Find where the given text appears and provide that cell's center as (x, y) coordinate. 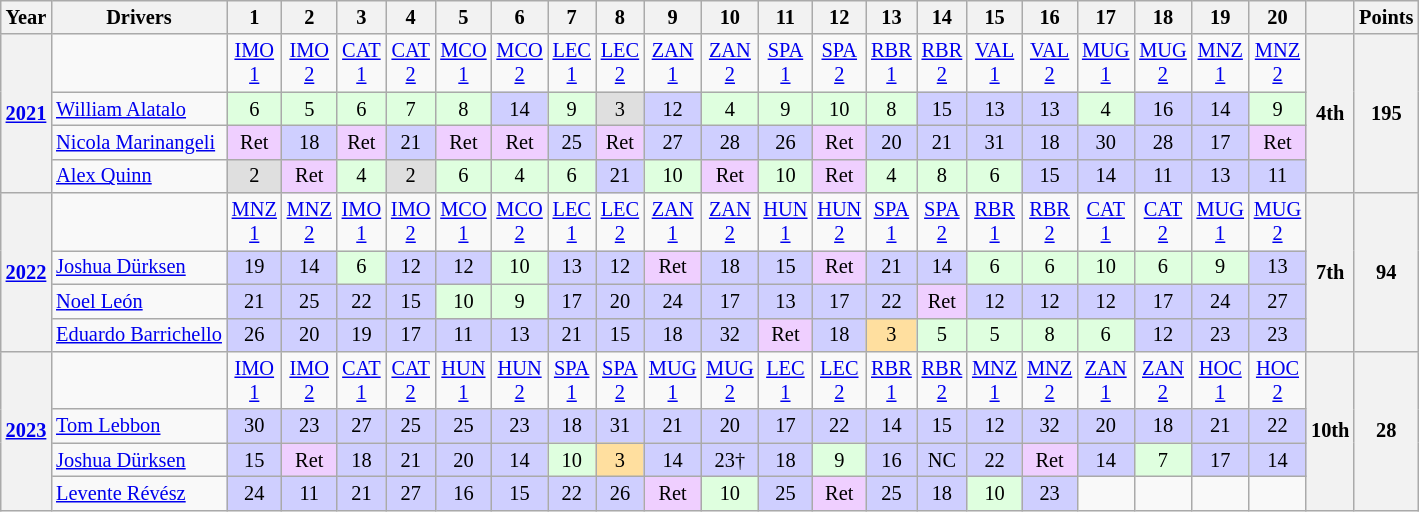
7th (1330, 272)
2022 (26, 272)
Eduardo Barrichello (139, 335)
Drivers (139, 17)
VAL1 (994, 63)
2021 (26, 114)
4th (1330, 114)
Points (1386, 17)
Tom Lebbon (139, 426)
HOC1 (1220, 380)
195 (1386, 114)
2023 (26, 430)
23† (730, 460)
10th (1330, 430)
Nicola Marinangeli (139, 142)
William Alatalo (139, 109)
1 (254, 17)
HOC2 (1278, 380)
94 (1386, 272)
Alex Quinn (139, 176)
VAL2 (1050, 63)
Levente Révész (139, 493)
Noel León (139, 301)
Year (26, 17)
NC (942, 460)
